Return [X, Y] of the center of cell containing provided text 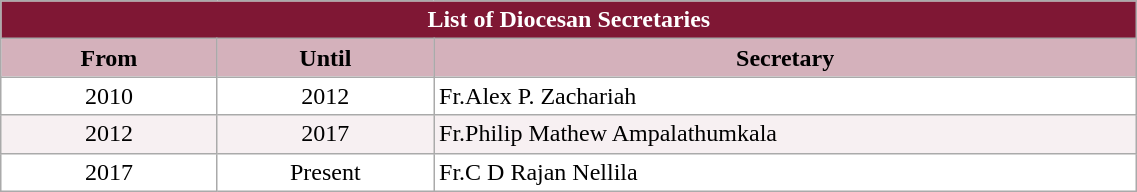
2010 [109, 96]
Fr.Alex P. Zachariah [786, 96]
From [109, 58]
Fr.C D Rajan Nellila [786, 172]
Fr.Philip Mathew Ampalathumkala [786, 134]
Until [325, 58]
Secretary [786, 58]
Present [325, 172]
List of Diocesan Secretaries [569, 20]
